Capture the cell that displays the provided text and extract its (x, y) central coordinate. 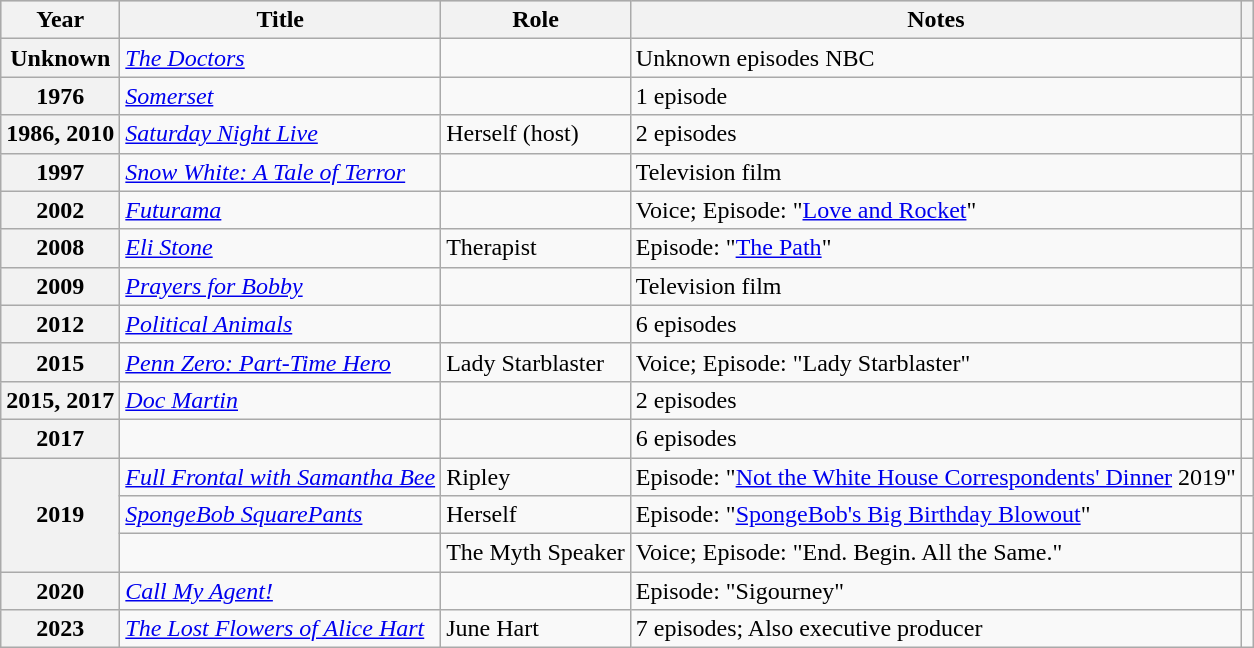
2019 (60, 515)
Title (280, 20)
Political Animals (280, 324)
The Lost Flowers of Alice Hart (280, 629)
The Doctors (280, 58)
Herself (host) (536, 134)
2020 (60, 591)
SpongeBob SquarePants (280, 515)
Therapist (536, 248)
Ripley (536, 477)
Notes (936, 20)
Voice; Episode: "End. Begin. All the Same." (936, 553)
June Hart (536, 629)
1976 (60, 96)
The Myth Speaker (536, 553)
2015, 2017 (60, 400)
Full Frontal with Samantha Bee (280, 477)
Saturday Night Live (280, 134)
1 episode (936, 96)
Episode: "The Path" (936, 248)
2023 (60, 629)
Year (60, 20)
Episode: "Not the White House Correspondents' Dinner 2019" (936, 477)
Somerset (280, 96)
Futurama (280, 210)
Eli Stone (280, 248)
Episode: "Sigourney" (936, 591)
2015 (60, 362)
Herself (536, 515)
2012 (60, 324)
2009 (60, 286)
Voice; Episode: "Love and Rocket" (936, 210)
Snow White: A Tale of Terror (280, 172)
Lady Starblaster (536, 362)
2017 (60, 438)
Doc Martin (280, 400)
2008 (60, 248)
1986, 2010 (60, 134)
Voice; Episode: "Lady Starblaster" (936, 362)
1997 (60, 172)
Penn Zero: Part-Time Hero (280, 362)
Episode: "SpongeBob's Big Birthday Blowout" (936, 515)
Role (536, 20)
Call My Agent! (280, 591)
2002 (60, 210)
7 episodes; Also executive producer (936, 629)
Unknown (60, 58)
Unknown episodes NBC (936, 58)
Prayers for Bobby (280, 286)
